Return (X, Y) of the center of cell containing provided text 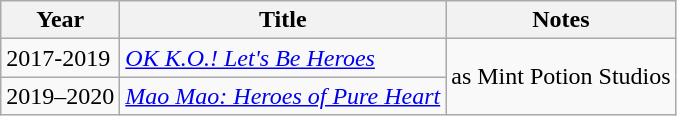
as Mint Potion Studios (561, 77)
OK K.O.! Let's Be Heroes (283, 58)
Notes (561, 20)
2019–2020 (60, 96)
2017-2019 (60, 58)
Year (60, 20)
Title (283, 20)
Mao Mao: Heroes of Pure Heart (283, 96)
